Identify which cell holds the provided text, then report its (x, y) central coordinate. 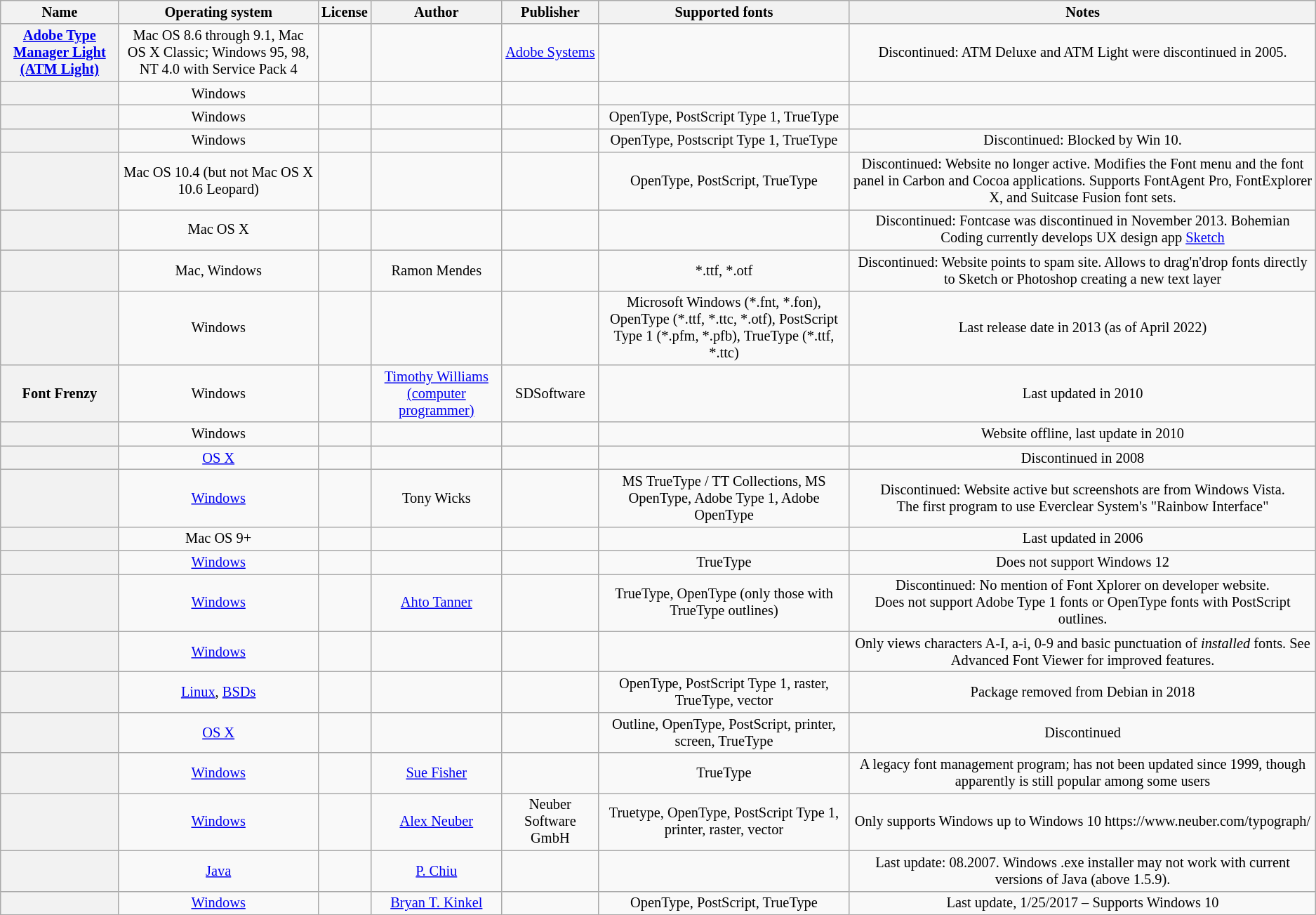
Mac OS 9+ (218, 539)
Name (60, 12)
Adobe Type Manager Light (ATM Light) (60, 53)
Notes (1082, 12)
Last release date in 2013 (as of April 2022) (1082, 328)
Mac OS 10.4 (but not Mac OS X 10.6 Leopard) (218, 181)
Discontinued: No mention of Font Xplorer on developer website.Does not support Adobe Type 1 fonts or OpenType fonts with PostScript outlines. (1082, 603)
Author (437, 12)
Discontinued (1082, 732)
*.ttf, *.otf (724, 270)
Java (218, 871)
Package removed from Debian in 2018 (1082, 692)
Website offline, last update in 2010 (1082, 434)
Font Frenzy (60, 393)
Mac OS 8.6 through 9.1, Mac OS X Classic; Windows 95, 98, NT 4.0 with Service Pack 4 (218, 53)
SDSoftware (550, 393)
Neuber Software GmbH (550, 822)
Mac OS X (218, 230)
Discontinued: Fontcase was discontinued in November 2013. Bohemian Coding currently develops UX design app Sketch (1082, 230)
Supported fonts (724, 12)
Sue Fisher (437, 773)
OpenType, PostScript Type 1, raster, TrueType, vector (724, 692)
OpenType, PostScript Type 1, TrueType (724, 117)
License (344, 12)
Operating system (218, 12)
Ahto Tanner (437, 603)
Last update, 1/25/2017 – Supports Windows 10 (1082, 903)
TrueType, OpenType (only those with TrueType outlines) (724, 603)
Does not support Windows 12 (1082, 562)
Truetype, OpenType, PostScript Type 1, printer, raster, vector (724, 822)
Last update: 08.2007. Windows .exe installer may not work with current versions of Java (above 1.5.9). (1082, 871)
P. Chiu (437, 871)
Only supports Windows up to Windows 10 https://www.neuber.com/typograph/ (1082, 822)
Discontinued in 2008 (1082, 458)
Last updated in 2010 (1082, 393)
Alex Neuber (437, 822)
Outline, OpenType, PostScript, printer, screen, TrueType (724, 732)
Mac, Windows (218, 270)
Ramon Mendes (437, 270)
Bryan T. Kinkel (437, 903)
OpenType, Postscript Type 1, TrueType (724, 140)
Adobe Systems (550, 53)
Discontinued: Blocked by Win 10. (1082, 140)
Discontinued: ATM Deluxe and ATM Light were discontinued in 2005. (1082, 53)
A legacy font management program; has not been updated since 1999, though apparently is still popular among some users (1082, 773)
Discontinued: Website points to spam site. Allows to drag'n'drop fonts directly to Sketch or Photoshop creating a new text layer (1082, 270)
Microsoft Windows (*.fnt, *.fon), OpenType (*.ttf, *.ttc, *.otf), PostScript Type 1 (*.pfm, *.pfb), TrueType (*.ttf, *.ttc) (724, 328)
Tony Wicks (437, 498)
Last updated in 2006 (1082, 539)
Timothy Williams (computer programmer) (437, 393)
Discontinued: Website active but screenshots are from Windows Vista.The first program to use Everclear System's "Rainbow Interface" (1082, 498)
Linux, BSDs (218, 692)
Only views characters A-I, a-i, 0-9 and basic punctuation of installed fonts. See Advanced Font Viewer for improved features. (1082, 652)
Publisher (550, 12)
MS TrueType / TT Collections, MS OpenType, Adobe Type 1, Adobe OpenType (724, 498)
